Output the [X, Y] coordinate of the center of the cell containing the given text.  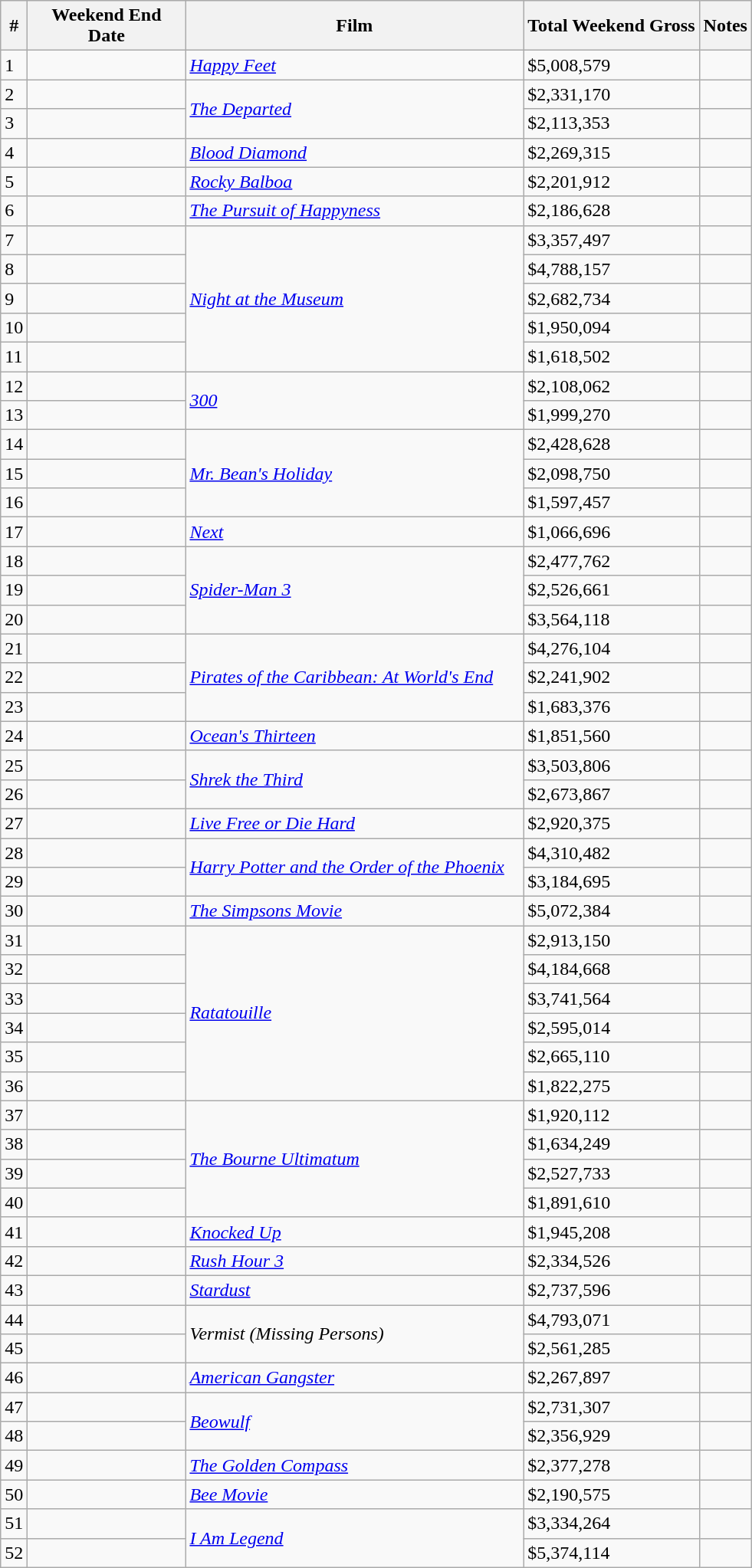
$2,113,353 [612, 123]
$3,741,564 [612, 999]
44 [14, 1319]
35 [14, 1057]
Weekend End Date [107, 26]
1 [14, 65]
The Simpsons Movie [354, 911]
$1,618,502 [612, 356]
$2,241,902 [612, 677]
$2,269,315 [612, 153]
Live Free or Die Hard [354, 823]
$2,731,307 [612, 1407]
I Am Legend [354, 1538]
Ratatouille [354, 1013]
5 [14, 182]
4 [14, 153]
Film [354, 26]
$3,334,264 [612, 1524]
52 [14, 1553]
$4,184,668 [612, 969]
$2,665,110 [612, 1057]
$2,428,628 [612, 444]
18 [14, 561]
24 [14, 736]
American Gangster [354, 1378]
$4,276,104 [612, 648]
48 [14, 1436]
$2,920,375 [612, 823]
38 [14, 1144]
$2,682,734 [612, 298]
$3,357,497 [612, 240]
Spider-Man 3 [354, 590]
34 [14, 1028]
51 [14, 1524]
$4,793,071 [612, 1319]
$2,595,014 [612, 1028]
$1,950,094 [612, 327]
39 [14, 1173]
$1,597,457 [612, 503]
$1,851,560 [612, 736]
Pirates of the Caribbean: At World's End [354, 677]
The Golden Compass [354, 1465]
$3,503,806 [612, 765]
Harry Potter and the Order of the Phoenix [354, 868]
7 [14, 240]
29 [14, 882]
$2,108,062 [612, 385]
Shrek the Third [354, 779]
26 [14, 794]
$1,683,376 [612, 707]
Night at the Museum [354, 298]
$1,891,610 [612, 1202]
$2,526,661 [612, 590]
25 [14, 765]
13 [14, 415]
9 [14, 298]
$1,999,270 [612, 415]
$2,356,929 [612, 1436]
14 [14, 444]
$3,564,118 [612, 619]
Bee Movie [354, 1494]
2 [14, 94]
Stardust [354, 1290]
3 [14, 123]
$2,190,575 [612, 1494]
40 [14, 1202]
43 [14, 1290]
$1,634,249 [612, 1144]
19 [14, 590]
15 [14, 474]
31 [14, 940]
$1,920,112 [612, 1115]
Mr. Bean's Holiday [354, 474]
Beowulf [354, 1422]
17 [14, 532]
$3,184,695 [612, 882]
22 [14, 677]
$2,201,912 [612, 182]
Notes [725, 26]
11 [14, 356]
The Pursuit of Happyness [354, 211]
Happy Feet [354, 65]
$2,186,628 [612, 211]
50 [14, 1494]
$4,310,482 [612, 853]
$2,334,526 [612, 1261]
Next [354, 532]
$5,374,114 [612, 1553]
Ocean's Thirteen [354, 736]
10 [14, 327]
# [14, 26]
28 [14, 853]
$1,945,208 [612, 1232]
$2,527,733 [612, 1173]
Rocky Balboa [354, 182]
$2,377,278 [612, 1465]
$2,673,867 [612, 794]
41 [14, 1232]
8 [14, 269]
300 [354, 400]
Total Weekend Gross [612, 26]
33 [14, 999]
$1,822,275 [612, 1086]
Blood Diamond [354, 153]
21 [14, 648]
36 [14, 1086]
20 [14, 619]
46 [14, 1378]
$2,267,897 [612, 1378]
$2,477,762 [612, 561]
23 [14, 707]
16 [14, 503]
Vermist (Missing Persons) [354, 1333]
The Departed [354, 109]
$2,737,596 [612, 1290]
$2,098,750 [612, 474]
37 [14, 1115]
45 [14, 1349]
$1,066,696 [612, 532]
12 [14, 385]
$5,008,579 [612, 65]
Rush Hour 3 [354, 1261]
$5,072,384 [612, 911]
$2,913,150 [612, 940]
32 [14, 969]
49 [14, 1465]
6 [14, 211]
$4,788,157 [612, 269]
$2,331,170 [612, 94]
47 [14, 1407]
Knocked Up [354, 1232]
$2,561,285 [612, 1349]
27 [14, 823]
30 [14, 911]
The Bourne Ultimatum [354, 1159]
42 [14, 1261]
